Output the [X, Y] coordinate of the center of the cell containing the given text.  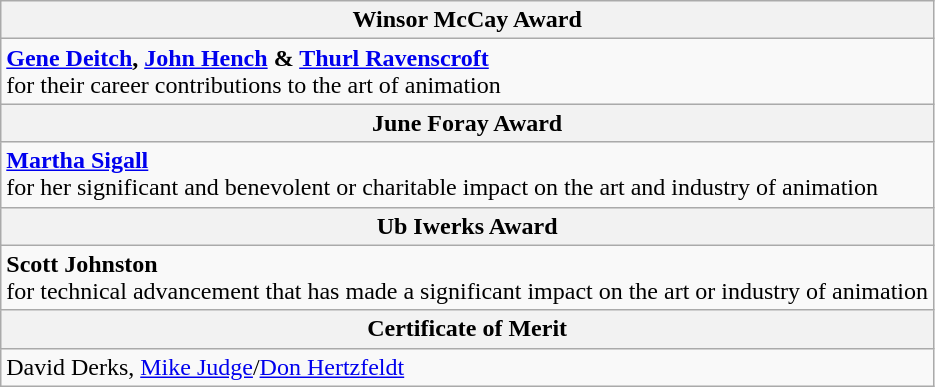
Certificate of Merit [468, 329]
Gene Deitch, John Hench & Thurl Ravenscroftfor their career contributions to the art of animation [468, 72]
Scott Johnstonfor technical advancement that has made a significant impact on the art or industry of animation [468, 278]
June Foray Award [468, 123]
Winsor McCay Award [468, 20]
Ub Iwerks Award [468, 226]
Martha Sigallfor her significant and benevolent or charitable impact on the art and industry of animation [468, 174]
David Derks, Mike Judge/Don Hertzfeldt [468, 367]
